Return the [X, Y] coordinate for the center point of the cell that contains the specified text.  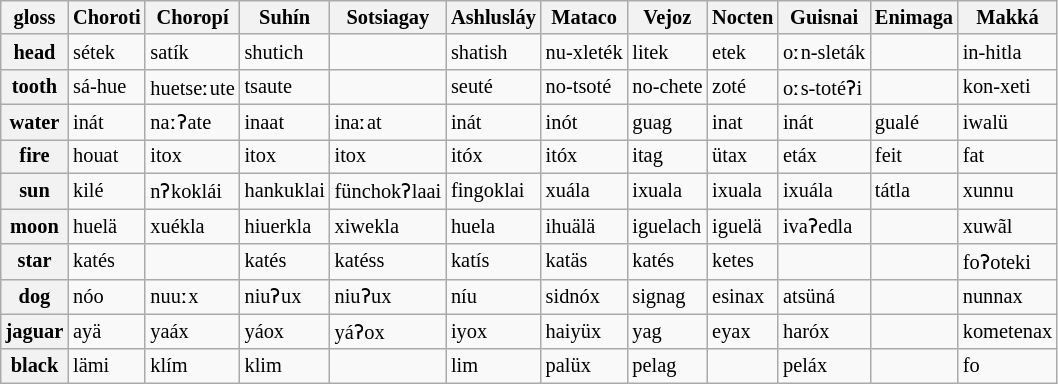
ketes [742, 260]
katäs [584, 260]
Ashlusláy [494, 17]
moon [34, 226]
ivaʔedla [824, 226]
tooth [34, 86]
no-tsoté [584, 86]
kilé [106, 190]
shatish [494, 52]
star [34, 260]
Enimaga [914, 17]
nuuːx [192, 296]
fo [1008, 366]
iguelach [667, 226]
nunnax [1008, 296]
Vejoz [667, 17]
fire [34, 156]
iyox [494, 332]
palüx [584, 366]
iwalü [1008, 122]
huela [494, 226]
in-hitla [1008, 52]
klim [285, 366]
oːs-totéʔi [824, 86]
foʔoteki [1008, 260]
yag [667, 332]
klím [192, 366]
sidnóx [584, 296]
inat [742, 122]
esinax [742, 296]
xunnu [1008, 190]
Mataco [584, 17]
iguelä [742, 226]
feit [914, 156]
xuékla [192, 226]
peláx [824, 366]
itag [667, 156]
kon-xeti [1008, 86]
yáox [285, 332]
hankuklai [285, 190]
Choroti [106, 17]
Makká [1008, 17]
sun [34, 190]
fünchokʔlaai [388, 190]
eyax [742, 332]
nu-xleték [584, 52]
xuála [584, 190]
water [34, 122]
haróx [824, 332]
etáx [824, 156]
katéss [388, 260]
satík [192, 52]
seuté [494, 86]
signag [667, 296]
xiwekla [388, 226]
pelag [667, 366]
katís [494, 260]
inót [584, 122]
kometenax [1008, 332]
níu [494, 296]
naːʔate [192, 122]
Nocten [742, 17]
inaːat [388, 122]
yáʔox [388, 332]
jaguar [34, 332]
black [34, 366]
ütax [742, 156]
fat [1008, 156]
ixuála [824, 190]
Sotsiagay [388, 17]
Guisnai [824, 17]
oːn-sleták [824, 52]
sá-hue [106, 86]
lämi [106, 366]
inaat [285, 122]
etek [742, 52]
dog [34, 296]
sétek [106, 52]
shutich [285, 52]
Choropí [192, 17]
zoté [742, 86]
ayä [106, 332]
gualé [914, 122]
haiyüx [584, 332]
Suhín [285, 17]
atsüná [824, 296]
no-chete [667, 86]
tsaute [285, 86]
gloss [34, 17]
head [34, 52]
houat [106, 156]
litek [667, 52]
nʔkoklái [192, 190]
fingoklai [494, 190]
yaáx [192, 332]
xuwãl [1008, 226]
nóo [106, 296]
tátla [914, 190]
huetseːute [192, 86]
ihuälä [584, 226]
huelä [106, 226]
hiuerkla [285, 226]
guag [667, 122]
lim [494, 366]
